Output the (x, y) coordinate of the center of the cell containing the given text.  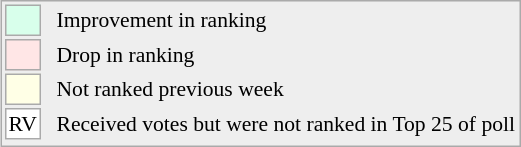
Improvement in ranking (286, 20)
Not ranked previous week (286, 90)
Drop in ranking (286, 55)
RV (23, 124)
Received votes but were not ranked in Top 25 of poll (286, 124)
